Find where the given text appears and provide that cell's center as (X, Y) coordinate. 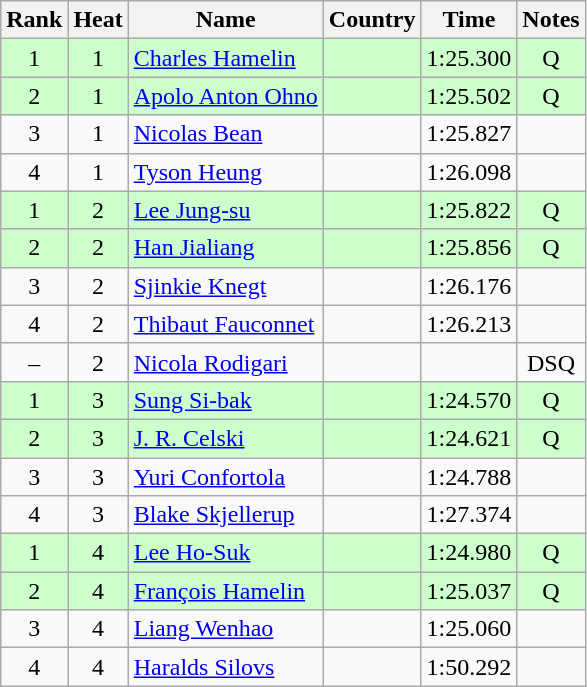
Tyson Heung (226, 172)
1:24.621 (469, 438)
Lee Jung-su (226, 210)
Haralds Silovs (226, 667)
Yuri Confortola (226, 477)
Heat (98, 20)
– (34, 362)
1:24.788 (469, 477)
Thibaut Fauconnet (226, 324)
Notes (551, 20)
Sjinkie Knegt (226, 286)
Rank (34, 20)
Name (226, 20)
1:24.570 (469, 400)
Apolo Anton Ohno (226, 96)
1:25.037 (469, 591)
Sung Si-bak (226, 400)
Nicola Rodigari (226, 362)
Charles Hamelin (226, 58)
1:50.292 (469, 667)
1:26.176 (469, 286)
J. R. Celski (226, 438)
1:25.502 (469, 96)
Han Jialiang (226, 248)
1:27.374 (469, 515)
Liang Wenhao (226, 629)
1:25.856 (469, 248)
1:25.300 (469, 58)
Lee Ho-Suk (226, 553)
DSQ (551, 362)
1:26.098 (469, 172)
Country (372, 20)
Blake Skjellerup (226, 515)
François Hamelin (226, 591)
Nicolas Bean (226, 134)
1:24.980 (469, 553)
Time (469, 20)
1:26.213 (469, 324)
1:25.822 (469, 210)
1:25.827 (469, 134)
1:25.060 (469, 629)
